Pinpoint the cell where the given text exists, returning its (x, y) midpoint coordinate. 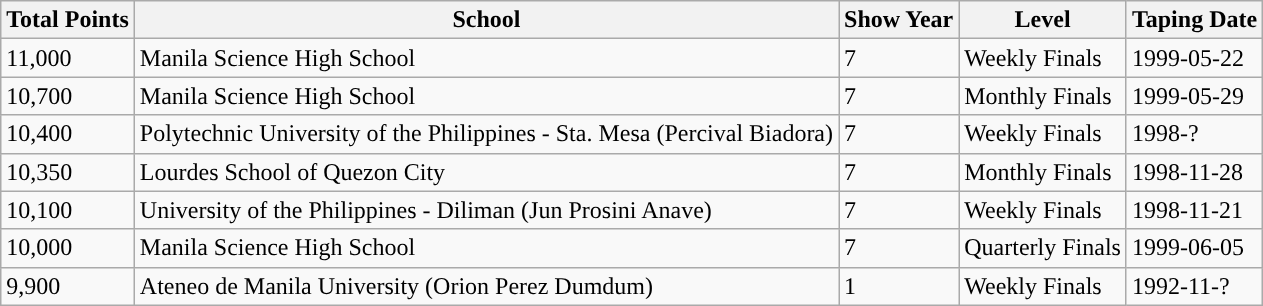
1999-05-22 (1194, 58)
Level (1043, 20)
Taping Date (1194, 20)
University of the Philippines - Diliman (Jun Prosini Anave) (486, 210)
10,000 (68, 248)
Quarterly Finals (1043, 248)
10,400 (68, 134)
Total Points (68, 20)
9,900 (68, 286)
1992-11-? (1194, 286)
School (486, 20)
1999-06-05 (1194, 248)
10,100 (68, 210)
11,000 (68, 58)
1998-? (1194, 134)
1998-11-21 (1194, 210)
10,350 (68, 172)
1998-11-28 (1194, 172)
1 (899, 286)
1999-05-29 (1194, 96)
Show Year (899, 20)
Ateneo de Manila University (Orion Perez Dumdum) (486, 286)
Lourdes School of Quezon City (486, 172)
Polytechnic University of the Philippines - Sta. Mesa (Percival Biadora) (486, 134)
10,700 (68, 96)
